Provide the (X, Y) coordinate of the cell's center where the given text is located.  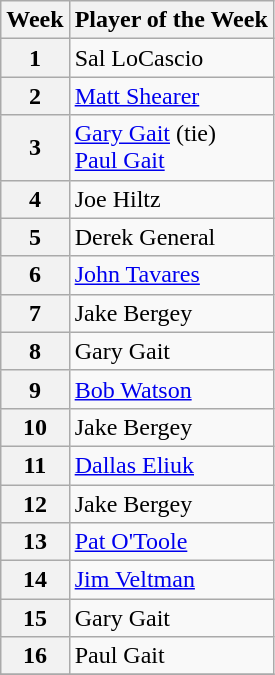
13 (35, 542)
12 (35, 503)
Player of the Week (171, 20)
14 (35, 580)
15 (35, 618)
Jim Veltman (171, 580)
7 (35, 313)
5 (35, 237)
Pat O'Toole (171, 542)
16 (35, 656)
Joe Hiltz (171, 199)
11 (35, 465)
3 (35, 148)
6 (35, 275)
John Tavares (171, 275)
1 (35, 58)
10 (35, 427)
Derek General (171, 237)
Sal LoCascio (171, 58)
2 (35, 96)
Bob Watson (171, 389)
Paul Gait (171, 656)
Week (35, 20)
8 (35, 351)
9 (35, 389)
4 (35, 199)
Dallas Eliuk (171, 465)
Matt Shearer (171, 96)
Gary Gait (tie)Paul Gait (171, 148)
